Return (x, y) of the center of cell containing provided text 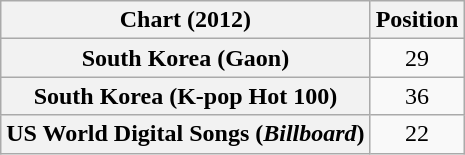
22 (417, 134)
29 (417, 58)
Position (417, 20)
South Korea (K-pop Hot 100) (186, 96)
South Korea (Gaon) (186, 58)
US World Digital Songs (Billboard) (186, 134)
Chart (2012) (186, 20)
36 (417, 96)
